Return the (X, Y) coordinate for the center point of the cell that contains the specified text.  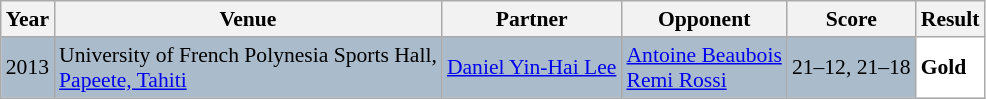
Partner (532, 19)
Score (852, 19)
2013 (28, 68)
Antoine Beaubois Remi Rossi (704, 68)
Result (950, 19)
Year (28, 19)
21–12, 21–18 (852, 68)
Venue (248, 19)
Opponent (704, 19)
Gold (950, 68)
University of French Polynesia Sports Hall,Papeete, Tahiti (248, 68)
Daniel Yin-Hai Lee (532, 68)
